Return the (X, Y) coordinate for the center point of the cell that contains the specified text.  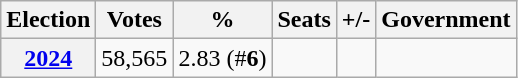
Government (446, 20)
2.83 (#6) (222, 58)
58,565 (134, 58)
Seats (304, 20)
+/- (356, 20)
Votes (134, 20)
2024 (48, 58)
Election (48, 20)
% (222, 20)
